Output the (X, Y) coordinate of the center of the cell containing the given text.  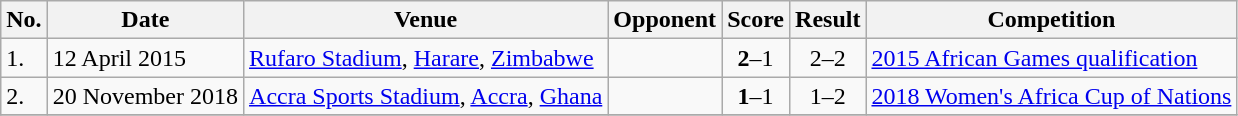
1–1 (756, 96)
Result (828, 20)
Accra Sports Stadium, Accra, Ghana (426, 96)
20 November 2018 (145, 96)
2–1 (756, 58)
1–2 (828, 96)
2–2 (828, 58)
No. (24, 20)
Venue (426, 20)
Opponent (665, 20)
Date (145, 20)
12 April 2015 (145, 58)
Score (756, 20)
2015 African Games qualification (1052, 58)
Competition (1052, 20)
1. (24, 58)
2. (24, 96)
2018 Women's Africa Cup of Nations (1052, 96)
Rufaro Stadium, Harare, Zimbabwe (426, 58)
